Determine the (x, y) coordinate at the center of the cell enclosing the given text.  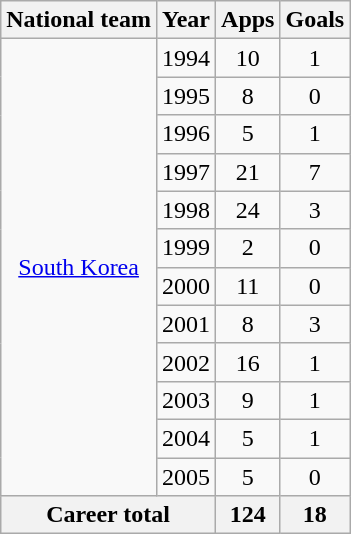
Career total (108, 515)
1994 (186, 58)
2 (248, 248)
18 (315, 515)
2000 (186, 286)
11 (248, 286)
1997 (186, 172)
2005 (186, 477)
Goals (315, 20)
National team (79, 20)
1999 (186, 248)
24 (248, 210)
1996 (186, 134)
124 (248, 515)
1998 (186, 210)
2004 (186, 438)
10 (248, 58)
Year (186, 20)
Apps (248, 20)
21 (248, 172)
9 (248, 400)
7 (315, 172)
2001 (186, 324)
South Korea (79, 268)
2002 (186, 362)
2003 (186, 400)
16 (248, 362)
1995 (186, 96)
